Pinpoint the cell where the given text exists, returning its [X, Y] midpoint coordinate. 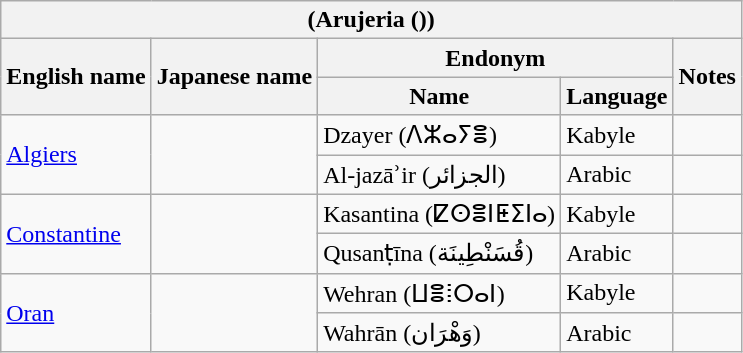
Oran [76, 312]
Algiers [76, 154]
Endonym [496, 58]
Notes [707, 77]
Kasantina (ⵇⵙⴻⵏⵟⵉⵏⴰ) [440, 214]
Japanese name [234, 77]
Language [617, 96]
(Arujeria ()) [372, 20]
Dzayer (ⴷⵣⴰⵢⴻ) [440, 135]
Constantine [76, 234]
Wahrān (وَهْرَان) [440, 333]
English name [76, 77]
Wehran (ⵡⴻⵂⵔⴰⵏ) [440, 293]
Al-jazāʾir (الجزائر‎) [440, 174]
Name [440, 96]
Qusanṭīna (قُسَنْطِينَة) [440, 254]
